Detect which cell encompasses the target text, then output its (X, Y) center coordinate. 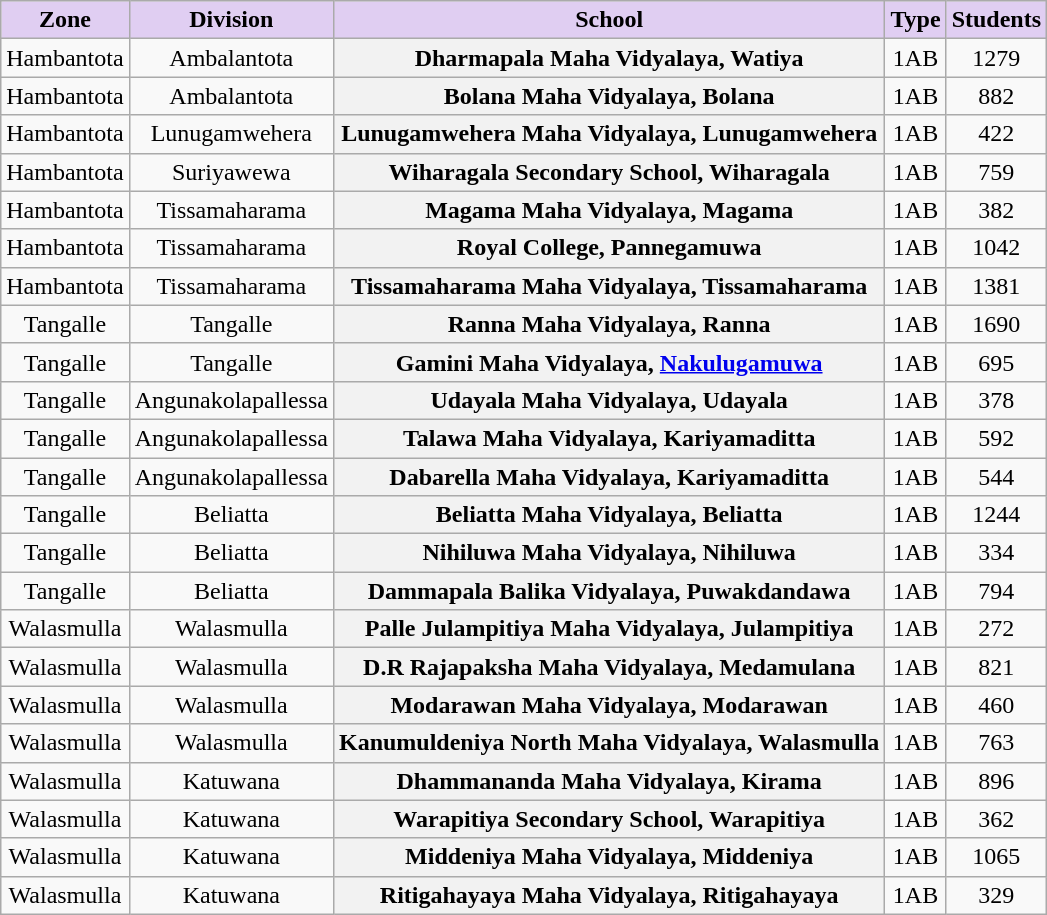
Nihiluwa Maha Vidyalaya, Nihiluwa (608, 553)
759 (996, 172)
Gamini Maha Vidyalaya, Nakulugamuwa (608, 362)
1690 (996, 324)
Magama Maha Vidyalaya, Magama (608, 210)
Ranna Maha Vidyalaya, Ranna (608, 324)
Kanumuldeniya North Maha Vidyalaya, Walasmulla (608, 743)
1065 (996, 857)
592 (996, 438)
794 (996, 591)
882 (996, 96)
763 (996, 743)
Suriyawewa (231, 172)
Students (996, 20)
378 (996, 400)
Type (916, 20)
D.R Rajapaksha Maha Vidyalaya, Medamulana (608, 667)
Dabarella Maha Vidyalaya, Kariyamaditta (608, 477)
Zone (65, 20)
695 (996, 362)
Beliatta Maha Vidyalaya, Beliatta (608, 515)
Royal College, Pannegamuwa (608, 248)
Middeniya Maha Vidyalaya, Middeniya (608, 857)
329 (996, 895)
Udayala Maha Vidyalaya, Udayala (608, 400)
1381 (996, 286)
422 (996, 134)
Palle Julampitiya Maha Vidyalaya, Julampitiya (608, 629)
362 (996, 819)
Tissamaharama Maha Vidyalaya, Tissamaharama (608, 286)
Modarawan Maha Vidyalaya, Modarawan (608, 705)
Lunugamwehera Maha Vidyalaya, Lunugamwehera (608, 134)
460 (996, 705)
382 (996, 210)
1244 (996, 515)
Dammapala Balika Vidyalaya, Puwakdandawa (608, 591)
896 (996, 781)
Talawa Maha Vidyalaya, Kariyamaditta (608, 438)
Division (231, 20)
Bolana Maha Vidyalaya, Bolana (608, 96)
Dharmapala Maha Vidyalaya, Watiya (608, 58)
272 (996, 629)
Lunugamwehera (231, 134)
School (608, 20)
Warapitiya Secondary School, Warapitiya (608, 819)
Wiharagala Secondary School, Wiharagala (608, 172)
334 (996, 553)
821 (996, 667)
544 (996, 477)
1042 (996, 248)
Dhammananda Maha Vidyalaya, Kirama (608, 781)
1279 (996, 58)
Ritigahayaya Maha Vidyalaya, Ritigahayaya (608, 895)
